Identify which cell holds the provided text, then report its [X, Y] central coordinate. 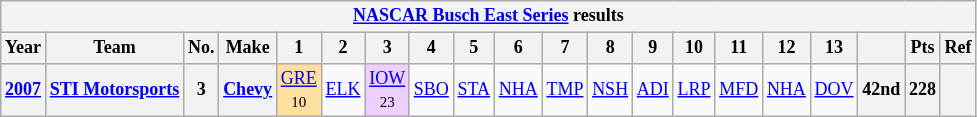
TMP [565, 90]
Ref [958, 48]
SBO [431, 90]
13 [834, 48]
Chevy [248, 90]
4 [431, 48]
No. [202, 48]
DOV [834, 90]
Make [248, 48]
Year [24, 48]
NASCAR Busch East Series results [488, 16]
1 [298, 48]
ELK [343, 90]
8 [610, 48]
6 [518, 48]
Team [114, 48]
2 [343, 48]
228 [923, 90]
GRE 10 [298, 90]
STI Motorsports [114, 90]
ADI [652, 90]
NSH [610, 90]
LRP [694, 90]
5 [474, 48]
STA [474, 90]
42nd [882, 90]
11 [739, 48]
9 [652, 48]
7 [565, 48]
10 [694, 48]
MFD [739, 90]
2007 [24, 90]
12 [787, 48]
Pts [923, 48]
IOW 23 [388, 90]
